Output the (x, y) coordinate of the center of the cell containing the given text.  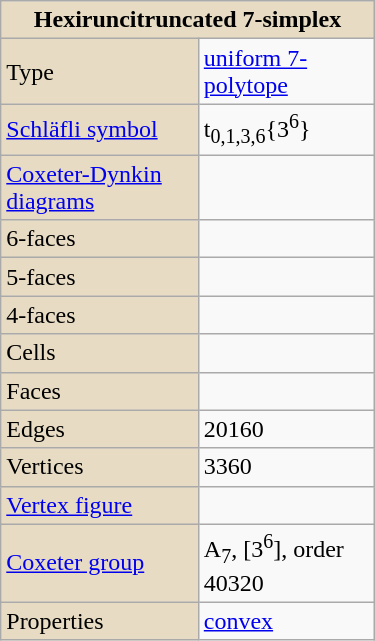
A7, [36], order 40320 (286, 563)
Hexiruncitruncated 7-simplex (188, 20)
Edges (100, 429)
Type (100, 72)
Vertex figure (100, 505)
3360 (286, 467)
20160 (286, 429)
convex (286, 621)
4-faces (100, 315)
Properties (100, 621)
Coxeter-Dynkin diagrams (100, 188)
6-faces (100, 239)
Coxeter group (100, 563)
Vertices (100, 467)
uniform 7-polytope (286, 72)
5-faces (100, 277)
Faces (100, 391)
t0,1,3,6{36} (286, 130)
Cells (100, 353)
Schläfli symbol (100, 130)
